Search for the cell housing the specified text and yield its (x, y) center coordinate. 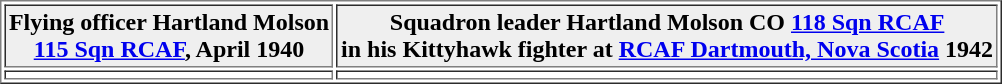
Squadron leader Hartland Molson CO 118 Sqn RCAFin his Kittyhawk fighter at RCAF Dartmouth, Nova Scotia 1942 (668, 36)
Flying officer Hartland Molson115 Sqn RCAF, April 1940 (168, 36)
